Locate the cell with the specified text and output its [X, Y] center coordinate. 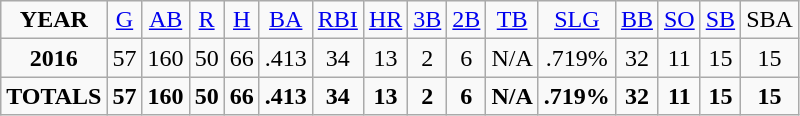
3B [428, 20]
TB [512, 20]
BA [286, 20]
2B [466, 20]
AB [166, 20]
HR [385, 20]
H [242, 20]
G [124, 20]
SBA [770, 20]
SLG [576, 20]
SB [720, 20]
TOTALS [54, 96]
2016 [54, 58]
R [206, 20]
BB [636, 20]
SO [679, 20]
RBI [338, 20]
YEAR [54, 20]
